Identify which cell holds the provided text, then report its (X, Y) central coordinate. 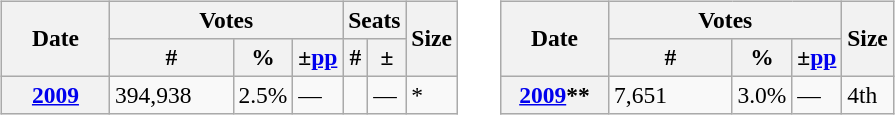
7,651 (670, 96)
± (387, 58)
394,938 (172, 96)
2009** (554, 96)
Seats (374, 20)
2009 (55, 96)
* (432, 96)
4th (868, 96)
2.5% (263, 96)
3.0% (762, 96)
